Provide the [x, y] coordinate of the cell's center where the given text is located.  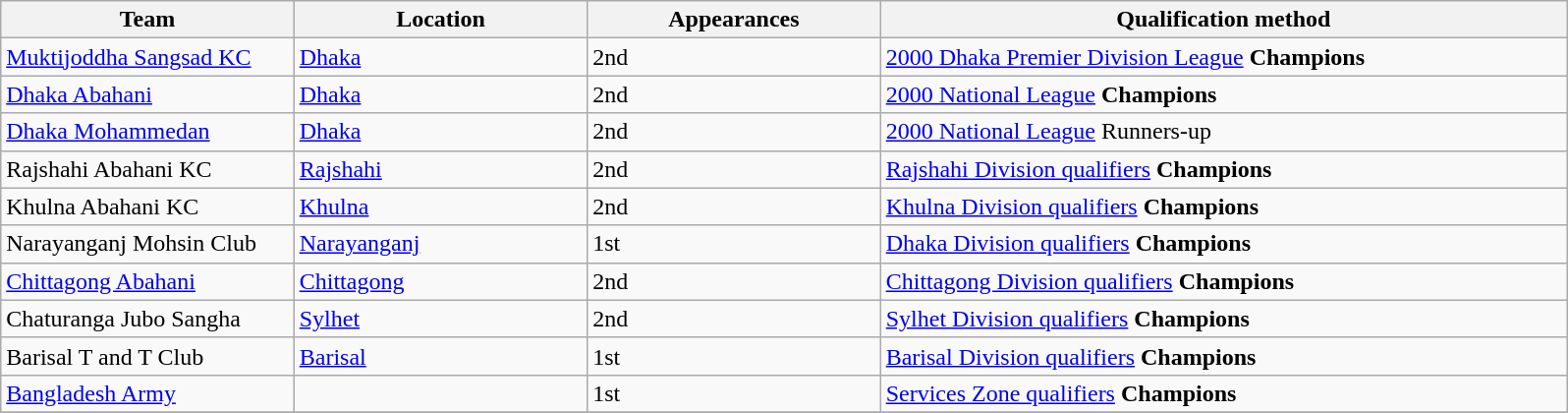
Dhaka Division qualifiers Champions [1223, 244]
Barisal [440, 356]
Narayanganj [440, 244]
2000 Dhaka Premier Division League Champions [1223, 57]
2000 National League Champions [1223, 94]
Appearances [734, 20]
Rajshahi [440, 169]
Location [440, 20]
Bangladesh Army [147, 393]
Narayanganj Mohsin Club [147, 244]
Dhaka Mohammedan [147, 132]
Chittagong Division qualifiers Champions [1223, 281]
Sylhet Division qualifiers Champions [1223, 319]
Rajshahi Abahani KC [147, 169]
Chaturanga Jubo Sangha [147, 319]
Barisal Division qualifiers Champions [1223, 356]
Chittagong [440, 281]
Khulna Division qualifiers Champions [1223, 206]
Team [147, 20]
Chittagong Abahani [147, 281]
Barisal T and T Club [147, 356]
Services Zone qualifiers Champions [1223, 393]
Khulna [440, 206]
Sylhet [440, 319]
Khulna Abahani KC [147, 206]
Muktijoddha Sangsad KC [147, 57]
2000 National League Runners-up [1223, 132]
Rajshahi Division qualifiers Champions [1223, 169]
Dhaka Abahani [147, 94]
Qualification method [1223, 20]
